Pinpoint the cell where the given text exists, returning its [x, y] midpoint coordinate. 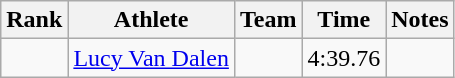
Lucy Van Dalen [152, 58]
Rank [34, 20]
Time [344, 20]
Team [268, 20]
Notes [420, 20]
Athlete [152, 20]
4:39.76 [344, 58]
